Extract the [x, y] coordinate from the center of the cell holding the provided text.  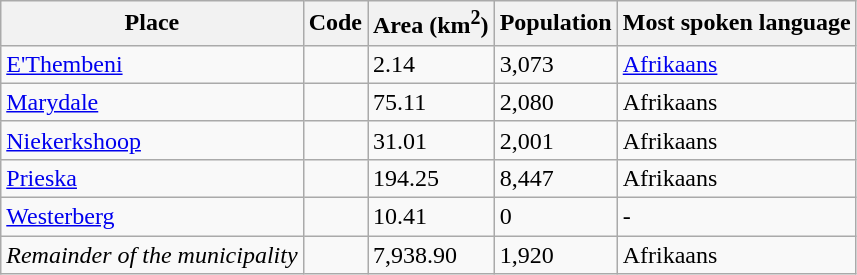
0 [556, 217]
1,920 [556, 255]
3,073 [556, 64]
31.01 [432, 140]
Area (km2) [432, 24]
Westerberg [152, 217]
2.14 [432, 64]
- [736, 217]
Prieska [152, 178]
194.25 [432, 178]
8,447 [556, 178]
E'Thembeni [152, 64]
Place [152, 24]
7,938.90 [432, 255]
2,080 [556, 102]
Marydale [152, 102]
Code [335, 24]
Population [556, 24]
Most spoken language [736, 24]
10.41 [432, 217]
Niekerkshoop [152, 140]
Remainder of the municipality [152, 255]
2,001 [556, 140]
75.11 [432, 102]
